Locate the cell with the specified text and output its [x, y] center coordinate. 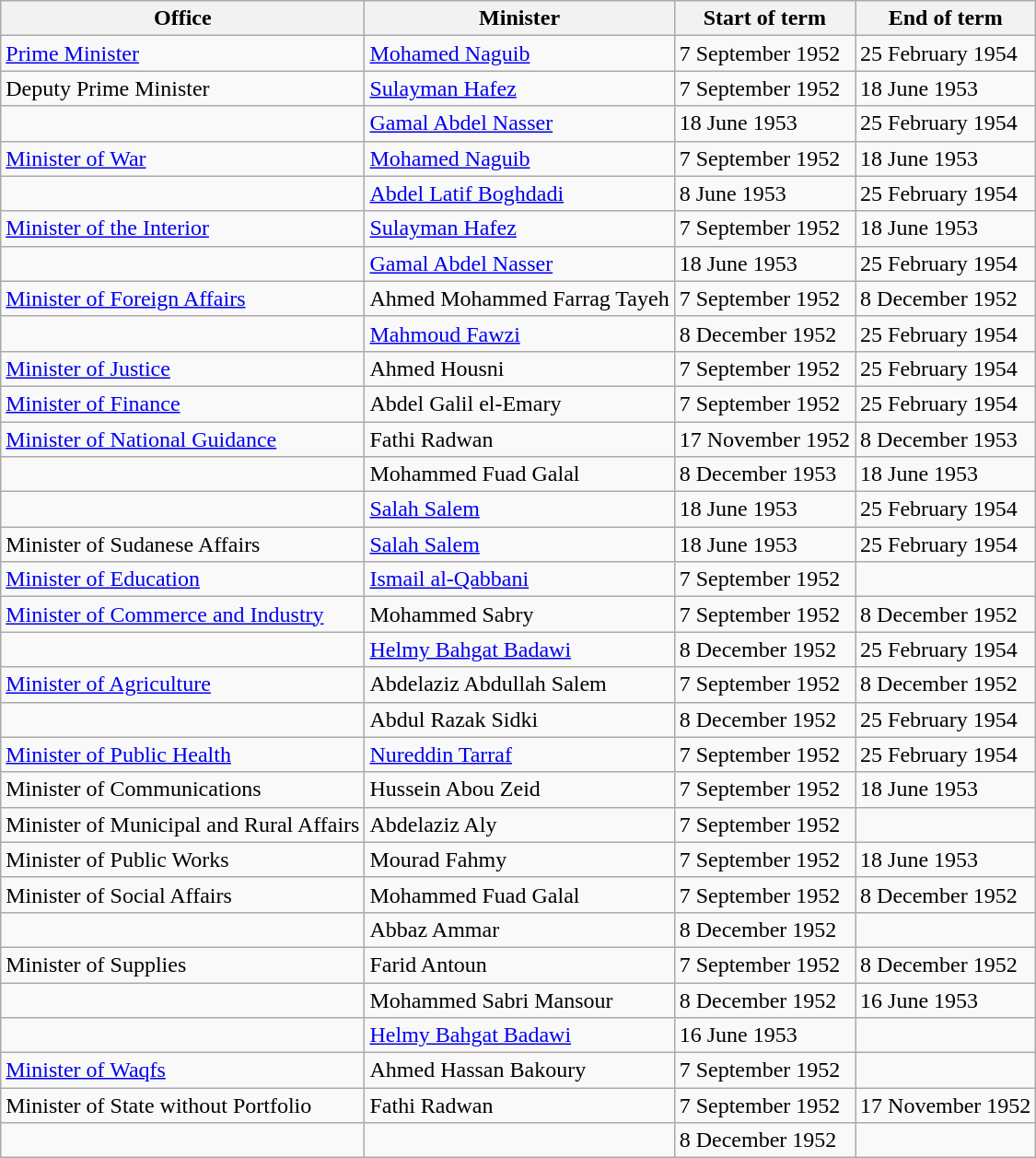
Start of term [764, 18]
Abdul Razak Sidki [519, 719]
Minister of Finance [182, 404]
Minister of Communications [182, 790]
Minister of the Interior [182, 228]
Abdel Galil el-Emary [519, 404]
Nureddin Tarraf [519, 754]
Minister of Sudanese Affairs [182, 544]
Mahmoud Fawzi [519, 333]
8 June 1953 [764, 193]
Minister of Social Affairs [182, 895]
Abdelaziz Abdullah Salem [519, 684]
Minister of Agriculture [182, 684]
Mourad Fahmy [519, 860]
Minister of Justice [182, 368]
Minister of Foreign Affairs [182, 298]
Hussein Abou Zeid [519, 790]
End of term [946, 18]
Ahmed Mohammed Farrag Tayeh [519, 298]
Minister of National Guidance [182, 439]
Office [182, 18]
Minister [519, 18]
Minister of Public Works [182, 860]
Deputy Prime Minister [182, 88]
Minister of War [182, 158]
Ahmed Housni [519, 368]
Minister of State without Portfolio [182, 1105]
Abdel Latif Boghdadi [519, 193]
Minister of Commerce and Industry [182, 614]
Minister of Education [182, 579]
Minister of Supplies [182, 965]
Farid Antoun [519, 965]
Minister of Public Health [182, 754]
Ismail al-Qabbani [519, 579]
Abbaz Ammar [519, 930]
Abdelaziz Aly [519, 825]
Mohammed Sabri Mansour [519, 1000]
Minister of Waqfs [182, 1070]
Ahmed Hassan Bakoury [519, 1070]
Mohammed Sabry [519, 614]
Minister of Municipal and Rural Affairs [182, 825]
Prime Minister [182, 53]
